From the cell containing the given text, extract its center point as (x, y) coordinate. 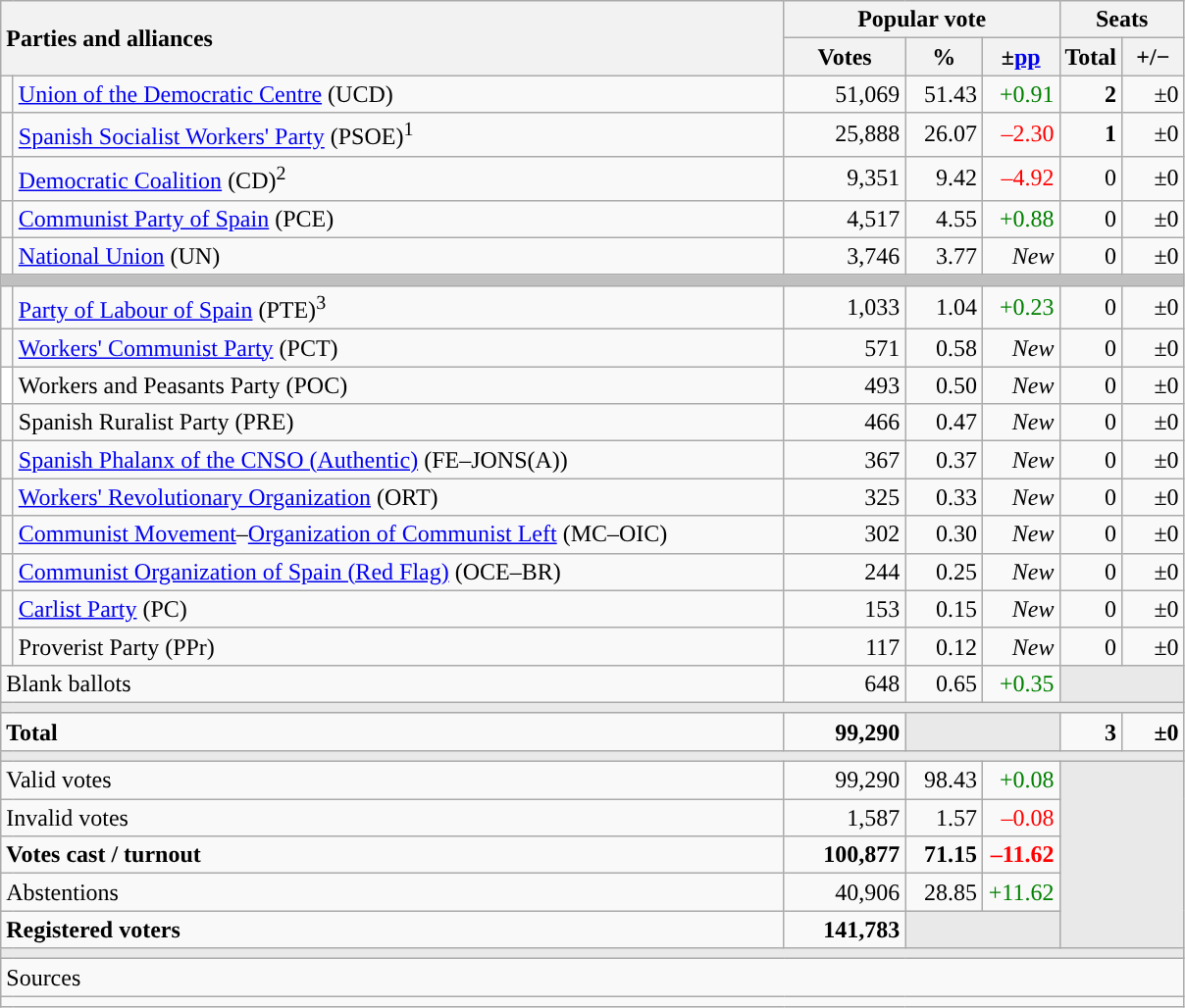
26.07 (944, 135)
Parties and alliances (392, 38)
Sources (592, 978)
325 (845, 497)
Spanish Socialist Workers' Party (PSOE)1 (398, 135)
0.15 (944, 609)
0.33 (944, 497)
Seats (1122, 20)
0.12 (944, 646)
1.04 (944, 308)
Popular vote (922, 20)
Communist Organization of Spain (Red Flag) (OCE–BR) (398, 572)
4.55 (944, 219)
98.43 (944, 781)
+0.88 (1020, 219)
571 (845, 348)
Communist Movement–Organization of Communist Left (MC–OIC) (398, 534)
+0.23 (1020, 308)
+0.08 (1020, 781)
1,033 (845, 308)
466 (845, 423)
0.50 (944, 385)
Votes (845, 57)
1,587 (845, 818)
100,877 (845, 855)
51.43 (944, 94)
28.85 (944, 892)
Valid votes (392, 781)
Invalid votes (392, 818)
648 (845, 683)
1.57 (944, 818)
25,888 (845, 135)
51,069 (845, 94)
National Union (UN) (398, 256)
+11.62 (1020, 892)
+/− (1154, 57)
Abstentions (392, 892)
Spanish Phalanx of the CNSO (Authentic) (FE–JONS(A)) (398, 460)
Workers' Revolutionary Organization (ORT) (398, 497)
141,783 (845, 930)
±pp (1020, 57)
1 (1091, 135)
–2.30 (1020, 135)
302 (845, 534)
Democratic Coalition (CD)2 (398, 178)
–4.92 (1020, 178)
Proverist Party (PPr) (398, 646)
0.37 (944, 460)
493 (845, 385)
–0.08 (1020, 818)
3.77 (944, 256)
40,906 (845, 892)
–11.62 (1020, 855)
Union of the Democratic Centre (UCD) (398, 94)
0.25 (944, 572)
0.30 (944, 534)
3 (1091, 731)
0.58 (944, 348)
+0.35 (1020, 683)
Workers and Peasants Party (POC) (398, 385)
Party of Labour of Spain (PTE)3 (398, 308)
Spanish Ruralist Party (PRE) (398, 423)
367 (845, 460)
% (944, 57)
Blank ballots (392, 683)
+0.91 (1020, 94)
Communist Party of Spain (PCE) (398, 219)
4,517 (845, 219)
0.65 (944, 683)
153 (845, 609)
71.15 (944, 855)
244 (845, 572)
117 (845, 646)
9,351 (845, 178)
Votes cast / turnout (392, 855)
9.42 (944, 178)
Registered voters (392, 930)
Workers' Communist Party (PCT) (398, 348)
3,746 (845, 256)
Carlist Party (PC) (398, 609)
2 (1091, 94)
0.47 (944, 423)
